Scan for the cell matching the given text and deliver its (x, y) coordinate at center. 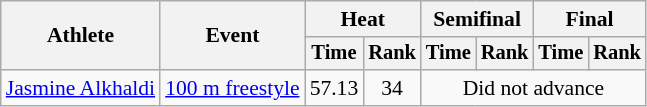
57.13 (334, 88)
Semifinal (477, 19)
Event (232, 36)
Heat (363, 19)
Athlete (80, 36)
Jasmine Alkhaldi (80, 88)
Final (589, 19)
Did not advance (534, 88)
34 (392, 88)
100 m freestyle (232, 88)
